Pinpoint the cell where the given text exists, returning its [X, Y] midpoint coordinate. 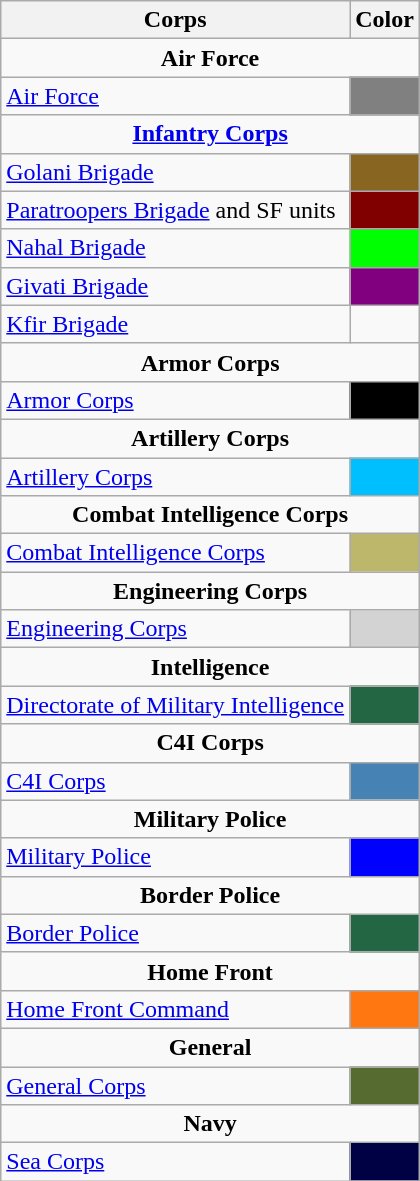
Sea Corps [176, 1162]
Directorate of Military Intelligence [176, 705]
Home Front Command [176, 1009]
Intelligence [210, 667]
Kfir Brigade [176, 324]
Paratroopers Brigade and SF units [176, 210]
Home Front [210, 971]
General [210, 1047]
Infantry Corps [210, 134]
General Corps [176, 1085]
Nahal Brigade [176, 248]
Color [385, 20]
Navy [210, 1124]
Golani Brigade [176, 172]
Corps [176, 20]
Givati Brigade [176, 286]
